Find where the given text appears and provide that cell's center as [X, Y] coordinate. 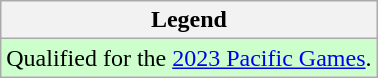
Qualified for the 2023 Pacific Games. [189, 58]
Legend [189, 20]
